Output the (X, Y) coordinate of the center of the cell containing the given text.  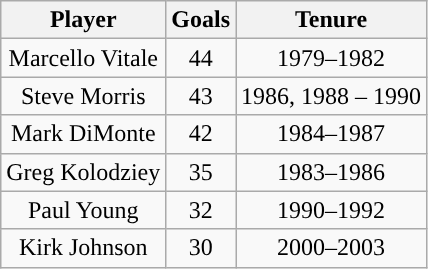
Paul Young (84, 210)
Kirk Johnson (84, 248)
44 (201, 58)
Player (84, 20)
2000–2003 (332, 248)
1983–1986 (332, 172)
30 (201, 248)
35 (201, 172)
Steve Morris (84, 96)
43 (201, 96)
Mark DiMonte (84, 134)
Greg Kolodziey (84, 172)
Tenure (332, 20)
42 (201, 134)
1984–1987 (332, 134)
Marcello Vitale (84, 58)
32 (201, 210)
1990–1992 (332, 210)
1986, 1988 – 1990 (332, 96)
Goals (201, 20)
1979–1982 (332, 58)
